Find where the given text appears and provide that cell's center as (X, Y) coordinate. 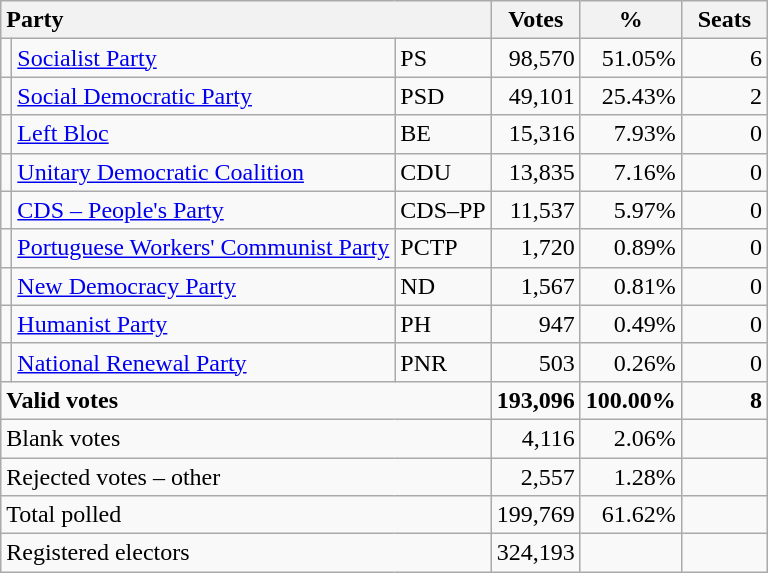
PH (443, 324)
199,769 (536, 515)
Left Bloc (204, 134)
1,567 (536, 286)
324,193 (536, 553)
98,570 (536, 58)
Humanist Party (204, 324)
100.00% (630, 400)
25.43% (630, 96)
0.81% (630, 286)
7.16% (630, 172)
Votes (536, 20)
Party (246, 20)
193,096 (536, 400)
4,116 (536, 438)
Registered electors (246, 553)
PCTP (443, 248)
Valid votes (246, 400)
PNR (443, 362)
Unitary Democratic Coalition (204, 172)
2 (724, 96)
15,316 (536, 134)
0.89% (630, 248)
49,101 (536, 96)
PS (443, 58)
Portuguese Workers' Communist Party (204, 248)
Social Democratic Party (204, 96)
% (630, 20)
11,537 (536, 210)
61.62% (630, 515)
1,720 (536, 248)
Rejected votes – other (246, 477)
0.26% (630, 362)
National Renewal Party (204, 362)
Blank votes (246, 438)
CDS – People's Party (204, 210)
ND (443, 286)
PSD (443, 96)
8 (724, 400)
Total polled (246, 515)
1.28% (630, 477)
0.49% (630, 324)
6 (724, 58)
Socialist Party (204, 58)
2,557 (536, 477)
Seats (724, 20)
7.93% (630, 134)
5.97% (630, 210)
CDS–PP (443, 210)
New Democracy Party (204, 286)
BE (443, 134)
CDU (443, 172)
13,835 (536, 172)
503 (536, 362)
51.05% (630, 58)
947 (536, 324)
2.06% (630, 438)
